Search for the cell housing the specified text and yield its (X, Y) center coordinate. 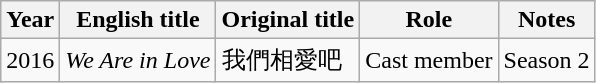
English title (138, 20)
Original title (288, 20)
Role (429, 20)
2016 (30, 60)
Notes (546, 20)
Cast member (429, 60)
Season 2 (546, 60)
我們相愛吧 (288, 60)
Year (30, 20)
We Are in Love (138, 60)
